Identify which cell holds the provided text, then report its [x, y] central coordinate. 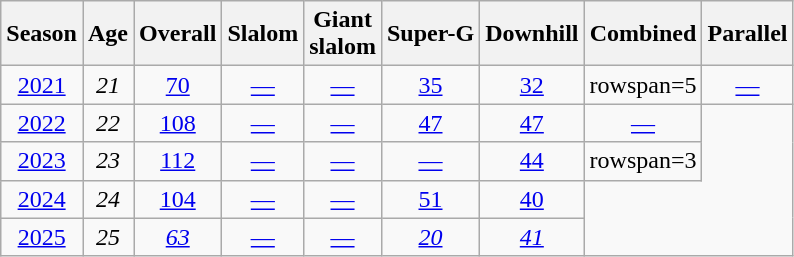
63 [178, 237]
40 [532, 199]
21 [108, 85]
2025 [42, 237]
25 [108, 237]
2021 [42, 85]
70 [178, 85]
32 [532, 85]
20 [430, 237]
2022 [42, 123]
2023 [42, 161]
108 [178, 123]
44 [532, 161]
24 [108, 199]
Season [42, 34]
Age [108, 34]
112 [178, 161]
Giantslalom [343, 34]
41 [532, 237]
23 [108, 161]
Slalom [263, 34]
Downhill [532, 34]
Overall [178, 34]
rowspan=5 [643, 85]
Super-G [430, 34]
Combined [643, 34]
2024 [42, 199]
Parallel [748, 34]
104 [178, 199]
22 [108, 123]
rowspan=3 [643, 161]
35 [430, 85]
51 [430, 199]
